From the cell containing the given text, extract its center point as [X, Y] coordinate. 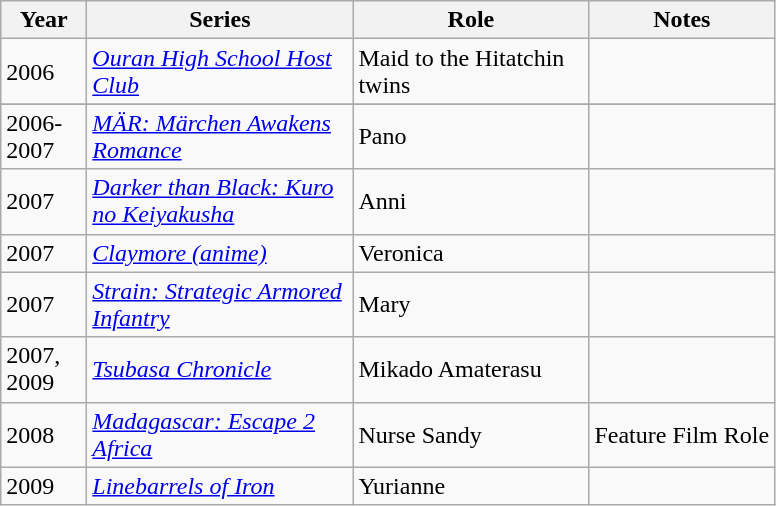
2007, 2009 [44, 370]
Veronica [471, 253]
Claymore (anime) [220, 253]
2008 [44, 434]
2006 [44, 72]
Year [44, 20]
Yurianne [471, 486]
Darker than Black: Kuro no Keiyakusha [220, 202]
Strain: Strategic Armored Infantry [220, 304]
Maid to the Hitatchin twins [471, 72]
2009 [44, 486]
Madagascar: Escape 2 Africa [220, 434]
Role [471, 20]
Mary [471, 304]
Series [220, 20]
Tsubasa Chronicle [220, 370]
Pano [471, 136]
Anni [471, 202]
Mikado Amaterasu [471, 370]
Ouran High School Host Club [220, 72]
2006-2007 [44, 136]
MÄR: Märchen Awakens Romance [220, 136]
Nurse Sandy [471, 434]
Notes [682, 20]
Feature Film Role [682, 434]
Linebarrels of Iron [220, 486]
